Extract the (x, y) coordinate from the center of the cell holding the provided text.  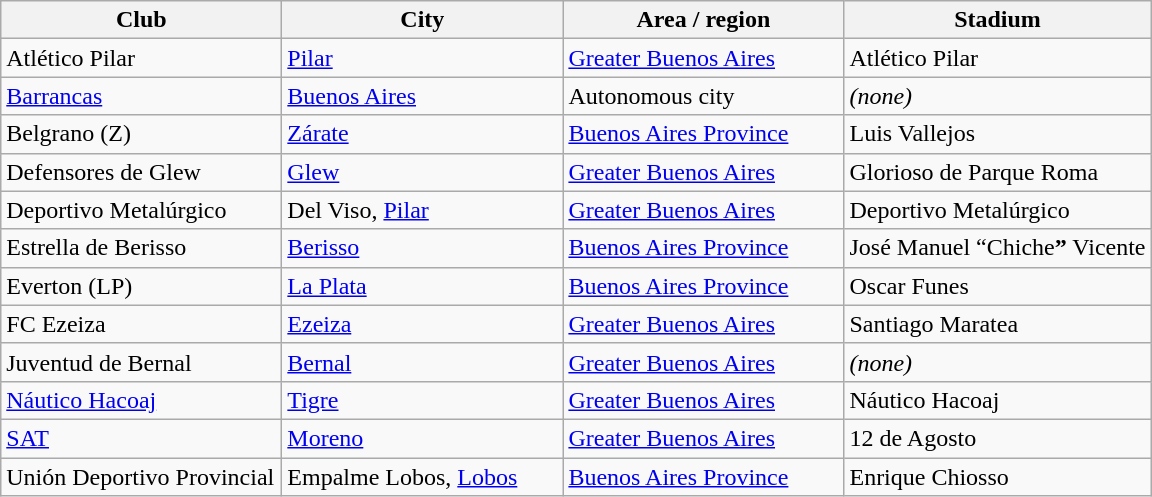
José Manuel “Chiche” Vicente (998, 248)
Juventud de Bernal (142, 362)
Glew (422, 172)
Everton (LP) (142, 286)
Autonomous city (704, 96)
Oscar Funes (998, 286)
Glorioso de Parque Roma (998, 172)
Stadium (998, 20)
Empalme Lobos, Lobos (422, 477)
Santiago Maratea (998, 324)
Defensores de Glew (142, 172)
Club (142, 20)
Belgrano (Z) (142, 134)
Bernal (422, 362)
Estrella de Berisso (142, 248)
La Plata (422, 286)
Zárate (422, 134)
Unión Deportivo Provincial (142, 477)
Tigre (422, 400)
Buenos Aires (422, 96)
Pilar (422, 58)
Del Viso, Pilar (422, 210)
SAT (142, 438)
Enrique Chiosso (998, 477)
Luis Vallejos (998, 134)
Berisso (422, 248)
12 de Agosto (998, 438)
Area / region (704, 20)
Barrancas (142, 96)
FC Ezeiza (142, 324)
City (422, 20)
Moreno (422, 438)
Ezeiza (422, 324)
